Detect which cell encompasses the target text, then output its [x, y] center coordinate. 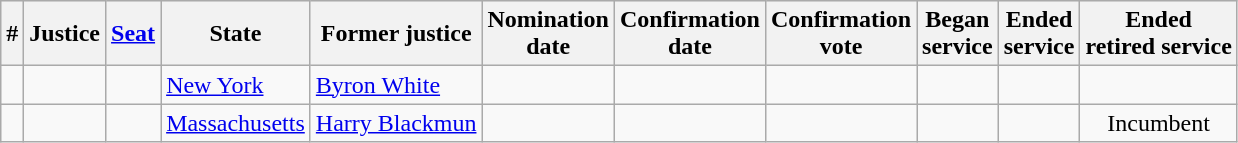
Incumbent [1158, 123]
Harry Blackmun [396, 123]
State [236, 34]
Confirmationdate [690, 34]
Justice [65, 34]
Beganservice [958, 34]
Massachusetts [236, 123]
Former justice [396, 34]
Endedservice [1039, 34]
Confirmationvote [840, 34]
Nominationdate [548, 34]
New York [236, 85]
Endedretired service [1158, 34]
Byron White [396, 85]
# [12, 34]
Seat [134, 34]
